Detect which cell encompasses the target text, then output its [x, y] center coordinate. 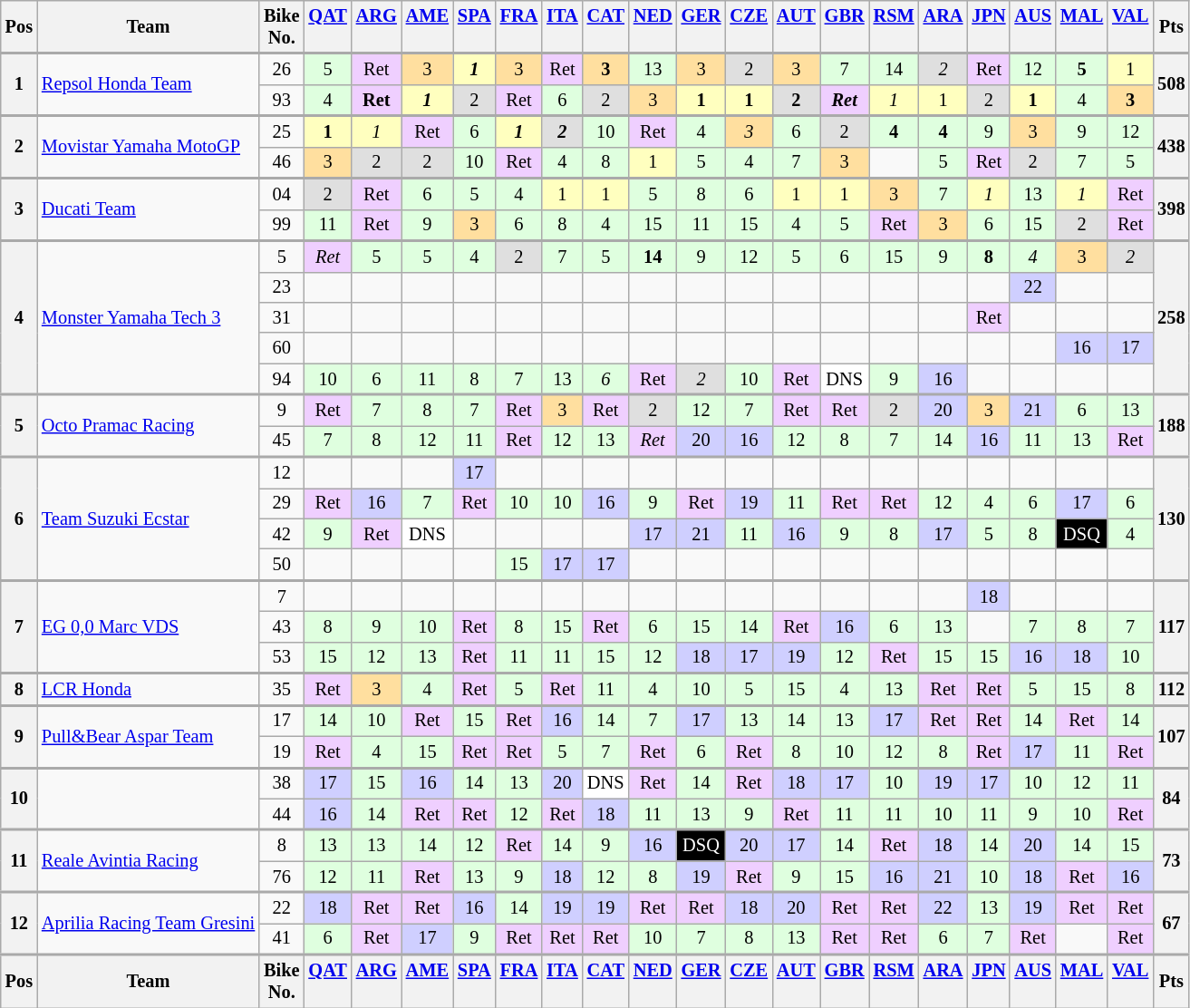
107 [1171, 736]
35 [281, 689]
130 [1171, 519]
50 [281, 565]
29 [281, 503]
38 [281, 782]
26 [281, 69]
93 [281, 100]
438 [1171, 147]
94 [281, 379]
42 [281, 534]
Monster Yamaha Tech 3 [149, 317]
Pull&Bear Aspar Team [149, 736]
508 [1171, 85]
46 [281, 162]
23 [281, 287]
99 [281, 225]
73 [1171, 861]
Movistar Yamaha MotoGP [149, 147]
53 [281, 657]
Octo Pramac Racing [149, 426]
Aprilia Racing Team Gresini [149, 923]
117 [1171, 626]
112 [1171, 689]
41 [281, 938]
Ducati Team [149, 208]
43 [281, 626]
60 [281, 348]
Reale Avintia Racing [149, 861]
188 [1171, 426]
76 [281, 877]
25 [281, 131]
258 [1171, 317]
Repsol Honda Team [149, 85]
84 [1171, 798]
04 [281, 193]
45 [281, 441]
Team Suzuki Ecstar [149, 519]
31 [281, 317]
398 [1171, 208]
67 [1171, 923]
LCR Honda [149, 689]
EG 0,0 Marc VDS [149, 626]
44 [281, 814]
